Output the (x, y) coordinate of the center of the cell containing the given text.  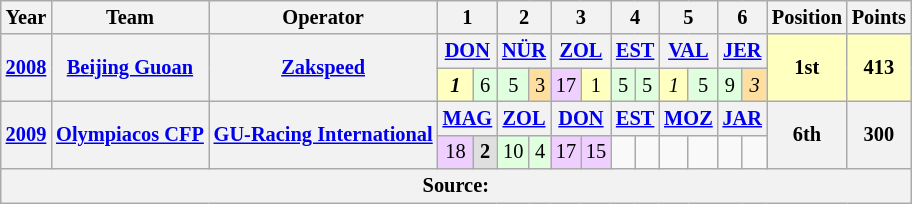
VAL (688, 51)
Points (879, 17)
15 (596, 152)
MOZ (688, 118)
18 (456, 152)
2008 (26, 68)
2009 (26, 134)
Operator (324, 17)
Year (26, 17)
Source: (456, 186)
6th (807, 134)
Zakspeed (324, 68)
JER (742, 51)
10 (513, 152)
300 (879, 134)
Position (807, 17)
Team (130, 17)
413 (879, 68)
GU-Racing International (324, 134)
NÜR (524, 51)
Beijing Guoan (130, 68)
Olympiacos CFP (130, 134)
MAG (468, 118)
JAR (742, 118)
1st (807, 68)
9 (730, 85)
